Return the [x, y] coordinate for the center point of the cell that contains the specified text.  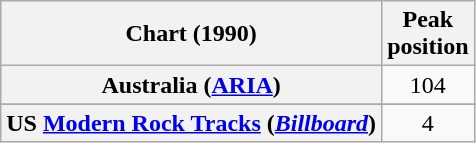
Peakposition [428, 34]
US Modern Rock Tracks (Billboard) [192, 123]
104 [428, 85]
Australia (ARIA) [192, 85]
Chart (1990) [192, 34]
4 [428, 123]
